From the cell containing the given text, extract its center point as (x, y) coordinate. 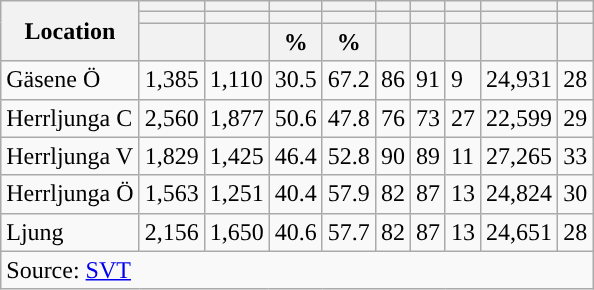
1,829 (172, 156)
Herrljunga V (70, 156)
29 (576, 118)
1,110 (236, 80)
52.8 (348, 156)
2,156 (172, 232)
24,931 (520, 80)
73 (428, 118)
Ljung (70, 232)
57.7 (348, 232)
33 (576, 156)
40.4 (296, 194)
27,265 (520, 156)
30.5 (296, 80)
Herrljunga Ö (70, 194)
40.6 (296, 232)
24,824 (520, 194)
1,251 (236, 194)
11 (462, 156)
Source: SVT (297, 270)
2,560 (172, 118)
24,651 (520, 232)
89 (428, 156)
86 (392, 80)
Location (70, 31)
Gäsene Ö (70, 80)
1,425 (236, 156)
46.4 (296, 156)
91 (428, 80)
Herrljunga C (70, 118)
57.9 (348, 194)
47.8 (348, 118)
76 (392, 118)
22,599 (520, 118)
1,650 (236, 232)
50.6 (296, 118)
1,385 (172, 80)
1,563 (172, 194)
30 (576, 194)
9 (462, 80)
1,877 (236, 118)
27 (462, 118)
90 (392, 156)
67.2 (348, 80)
